Detect which cell encompasses the target text, then output its [X, Y] center coordinate. 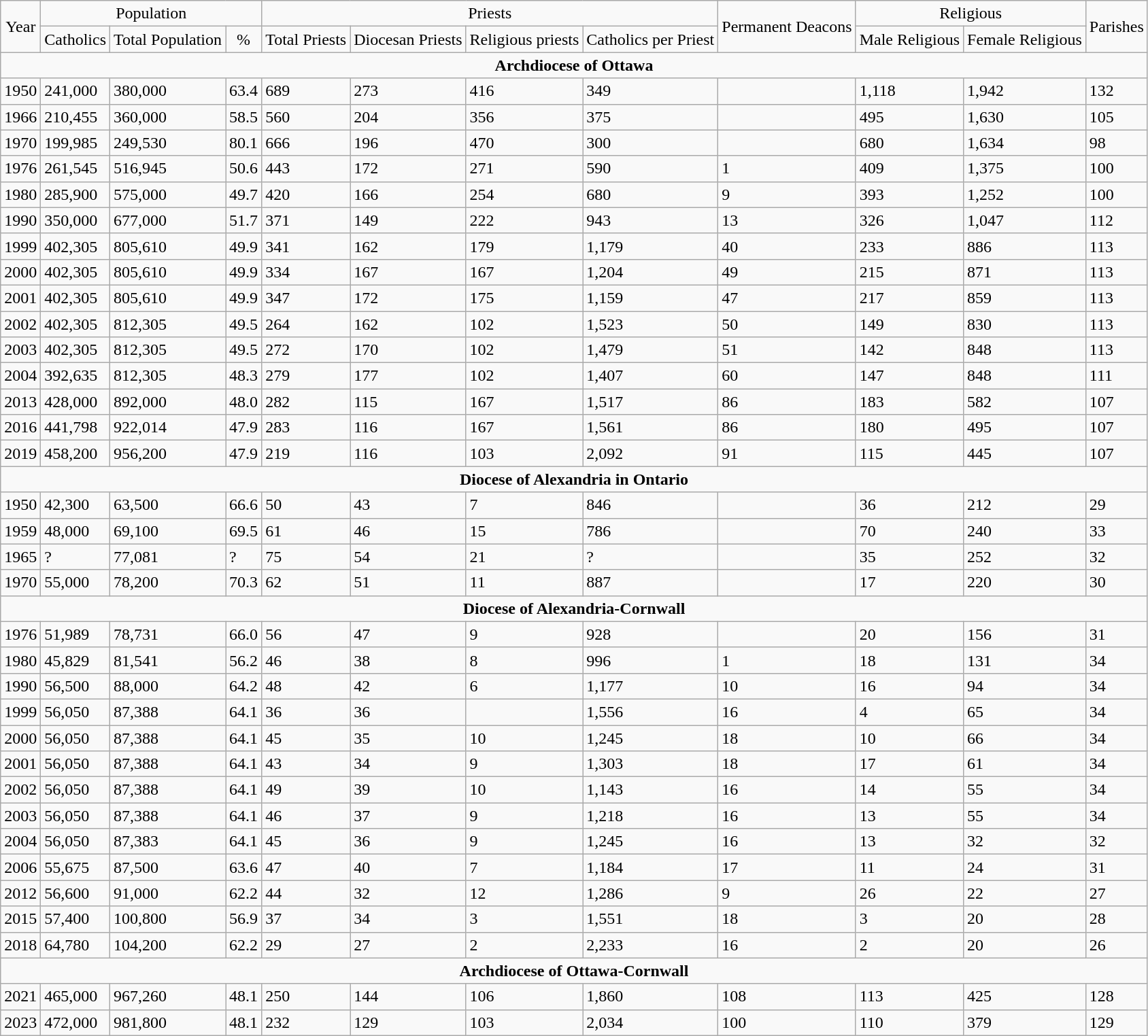
63,500 [168, 505]
147 [909, 376]
45,829 [75, 660]
282 [306, 402]
142 [909, 350]
42 [408, 686]
196 [408, 143]
360,000 [168, 117]
21 [524, 557]
Diocesan Priests [408, 39]
48 [306, 686]
Male Religious [909, 39]
283 [306, 428]
1,286 [650, 893]
425 [1025, 997]
470 [524, 143]
Parishes [1117, 27]
80.1 [243, 143]
Religious priests [524, 39]
334 [306, 272]
2019 [20, 453]
50.6 [243, 169]
60 [787, 376]
66 [1025, 738]
Archdiocese of Ottawa [574, 65]
105 [1117, 117]
Total Population [168, 39]
2023 [20, 1022]
967,260 [168, 997]
892,000 [168, 402]
1,375 [1025, 169]
56,500 [75, 686]
922,014 [168, 428]
87,383 [168, 842]
443 [306, 169]
2018 [20, 945]
2,233 [650, 945]
51,989 [75, 634]
217 [909, 298]
445 [1025, 453]
416 [524, 91]
1959 [20, 531]
199,985 [75, 143]
180 [909, 428]
233 [909, 246]
786 [650, 531]
1,303 [650, 764]
Priests [490, 14]
48.3 [243, 376]
63.6 [243, 867]
54 [408, 557]
1,479 [650, 350]
22 [1025, 893]
Religious [970, 14]
1,551 [650, 919]
Catholics per Priest [650, 39]
Permanent Deacons [787, 27]
215 [909, 272]
104,200 [168, 945]
100,800 [168, 919]
250 [306, 997]
886 [1025, 246]
350,000 [75, 220]
859 [1025, 298]
108 [787, 997]
264 [306, 324]
279 [306, 376]
1,523 [650, 324]
2,034 [650, 1022]
65 [1025, 712]
44 [306, 893]
1,143 [650, 790]
77,081 [168, 557]
465,000 [75, 997]
8 [524, 660]
956,200 [168, 453]
261,545 [75, 169]
57,400 [75, 919]
254 [524, 194]
2013 [20, 402]
582 [1025, 402]
441,798 [75, 428]
252 [1025, 557]
1,177 [650, 686]
48.0 [243, 402]
420 [306, 194]
175 [524, 298]
56.9 [243, 919]
179 [524, 246]
1,179 [650, 246]
349 [650, 91]
1,159 [650, 298]
Female Religious [1025, 39]
1,860 [650, 997]
560 [306, 117]
30 [1117, 583]
112 [1117, 220]
4 [909, 712]
56,600 [75, 893]
472,000 [75, 1022]
677,000 [168, 220]
69,100 [168, 531]
590 [650, 169]
Diocese of Alexandria in Ontario [574, 479]
996 [650, 660]
409 [909, 169]
% [243, 39]
2016 [20, 428]
1,184 [650, 867]
42,300 [75, 505]
1,218 [650, 816]
177 [408, 376]
6 [524, 686]
106 [524, 997]
91 [787, 453]
222 [524, 220]
204 [408, 117]
666 [306, 143]
1,942 [1025, 91]
249,530 [168, 143]
1,634 [1025, 143]
393 [909, 194]
78,731 [168, 634]
1,204 [650, 272]
272 [306, 350]
170 [408, 350]
2006 [20, 867]
51.7 [243, 220]
33 [1117, 531]
871 [1025, 272]
375 [650, 117]
56 [306, 634]
1,407 [650, 376]
2012 [20, 893]
14 [909, 790]
928 [650, 634]
1,556 [650, 712]
219 [306, 453]
1,630 [1025, 117]
356 [524, 117]
55,000 [75, 583]
347 [306, 298]
70 [909, 531]
91,000 [168, 893]
232 [306, 1022]
78,200 [168, 583]
689 [306, 91]
1965 [20, 557]
Population [151, 14]
1,252 [1025, 194]
81,541 [168, 660]
341 [306, 246]
Archdiocese of Ottawa-Cornwall [574, 971]
94 [1025, 686]
183 [909, 402]
48,000 [75, 531]
131 [1025, 660]
516,945 [168, 169]
458,200 [75, 453]
981,800 [168, 1022]
2,092 [650, 453]
220 [1025, 583]
56.2 [243, 660]
1,047 [1025, 220]
64.2 [243, 686]
380,000 [168, 91]
62 [306, 583]
846 [650, 505]
379 [1025, 1022]
98 [1117, 143]
392,635 [75, 376]
69.5 [243, 531]
Total Priests [306, 39]
49.7 [243, 194]
210,455 [75, 117]
428,000 [75, 402]
Diocese of Alexandria-Cornwall [574, 608]
39 [408, 790]
128 [1117, 997]
943 [650, 220]
58.5 [243, 117]
212 [1025, 505]
64,780 [75, 945]
2015 [20, 919]
Year [20, 27]
28 [1117, 919]
38 [408, 660]
132 [1117, 91]
300 [650, 143]
285,900 [75, 194]
166 [408, 194]
271 [524, 169]
87,500 [168, 867]
12 [524, 893]
273 [408, 91]
1,561 [650, 428]
75 [306, 557]
240 [1025, 531]
55,675 [75, 867]
Catholics [75, 39]
241,000 [75, 91]
1,517 [650, 402]
887 [650, 583]
15 [524, 531]
144 [408, 997]
156 [1025, 634]
111 [1117, 376]
2021 [20, 997]
575,000 [168, 194]
1966 [20, 117]
1,118 [909, 91]
830 [1025, 324]
110 [909, 1022]
24 [1025, 867]
66.6 [243, 505]
371 [306, 220]
88,000 [168, 686]
63.4 [243, 91]
70.3 [243, 583]
66.0 [243, 634]
326 [909, 220]
